Determine the (X, Y) coordinate at the center of the cell enclosing the given text.  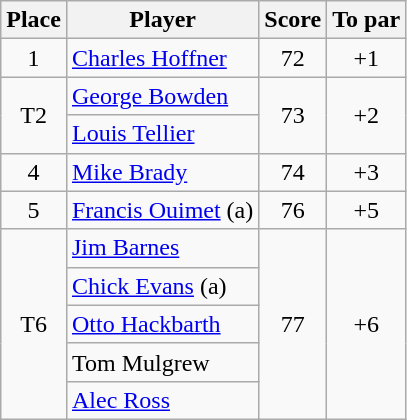
5 (34, 210)
+6 (366, 324)
76 (293, 210)
Score (293, 20)
+2 (366, 115)
77 (293, 324)
4 (34, 172)
1 (34, 58)
George Bowden (162, 96)
Mike Brady (162, 172)
74 (293, 172)
Place (34, 20)
Francis Ouimet (a) (162, 210)
73 (293, 115)
+3 (366, 172)
Chick Evans (a) (162, 286)
Alec Ross (162, 400)
72 (293, 58)
+1 (366, 58)
Louis Tellier (162, 134)
Tom Mulgrew (162, 362)
+5 (366, 210)
To par (366, 20)
T2 (34, 115)
Player (162, 20)
T6 (34, 324)
Jim Barnes (162, 248)
Otto Hackbarth (162, 324)
Charles Hoffner (162, 58)
